Detect which cell encompasses the target text, then output its (X, Y) center coordinate. 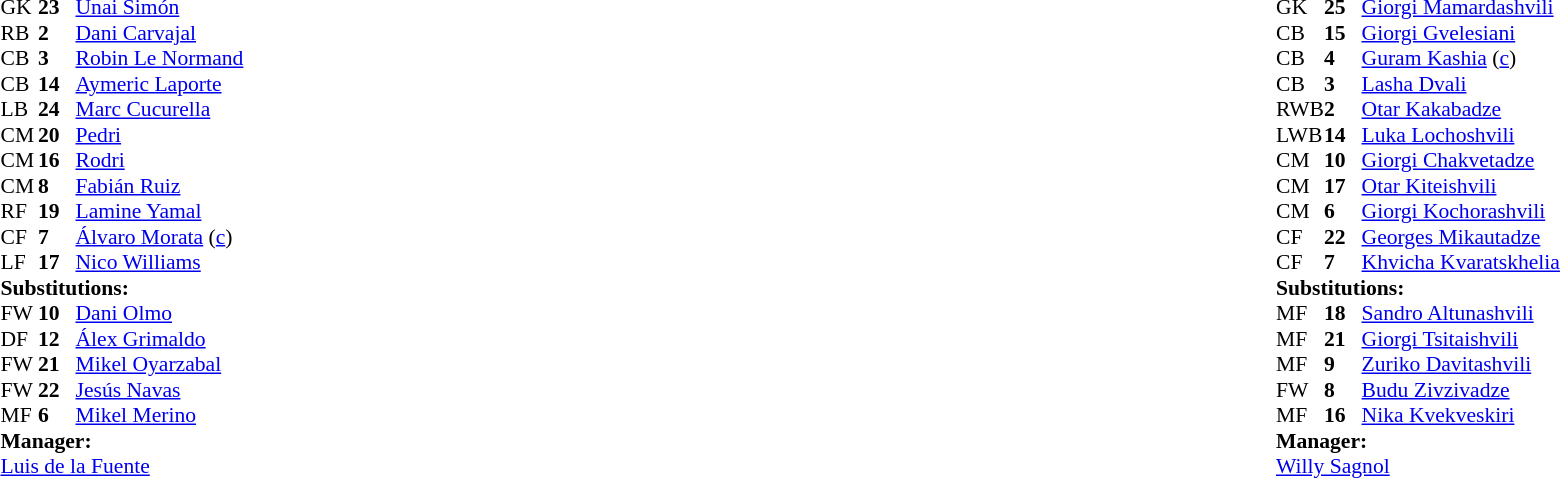
12 (57, 339)
Mikel Oyarzabal (160, 365)
Luka Lochoshvili (1461, 135)
Otar Kiteishvili (1461, 186)
Lamine Yamal (160, 211)
Khvicha Kvaratskhelia (1461, 263)
Fabián Ruiz (160, 186)
Georges Mikautadze (1461, 237)
RF (19, 211)
Nico Williams (160, 263)
Aymeric Laporte (160, 84)
Giorgi Gvelesiani (1461, 33)
DF (19, 339)
4 (1343, 59)
Mikel Merino (160, 415)
Lasha Dvali (1461, 84)
Dani Olmo (160, 313)
24 (57, 109)
LB (19, 109)
Nika Kvekveskiri (1461, 415)
Jesús Navas (160, 390)
Giorgi Kochorashvili (1461, 211)
Zuriko Davitashvili (1461, 365)
Giorgi Chakvetadze (1461, 161)
Robin Le Normand (160, 59)
Pedri (160, 135)
LF (19, 263)
18 (1343, 313)
Álvaro Morata (c) (160, 237)
9 (1343, 365)
LWB (1300, 135)
RB (19, 33)
Otar Kakabadze (1461, 109)
Guram Kashia (c) (1461, 59)
Giorgi Tsitaishvili (1461, 339)
Sandro Altunashvili (1461, 313)
15 (1343, 33)
20 (57, 135)
RWB (1300, 109)
Rodri (160, 161)
Marc Cucurella (160, 109)
Álex Grimaldo (160, 339)
Budu Zivzivadze (1461, 390)
19 (57, 211)
Dani Carvajal (160, 33)
